Identify which cell holds the provided text, then report its (x, y) central coordinate. 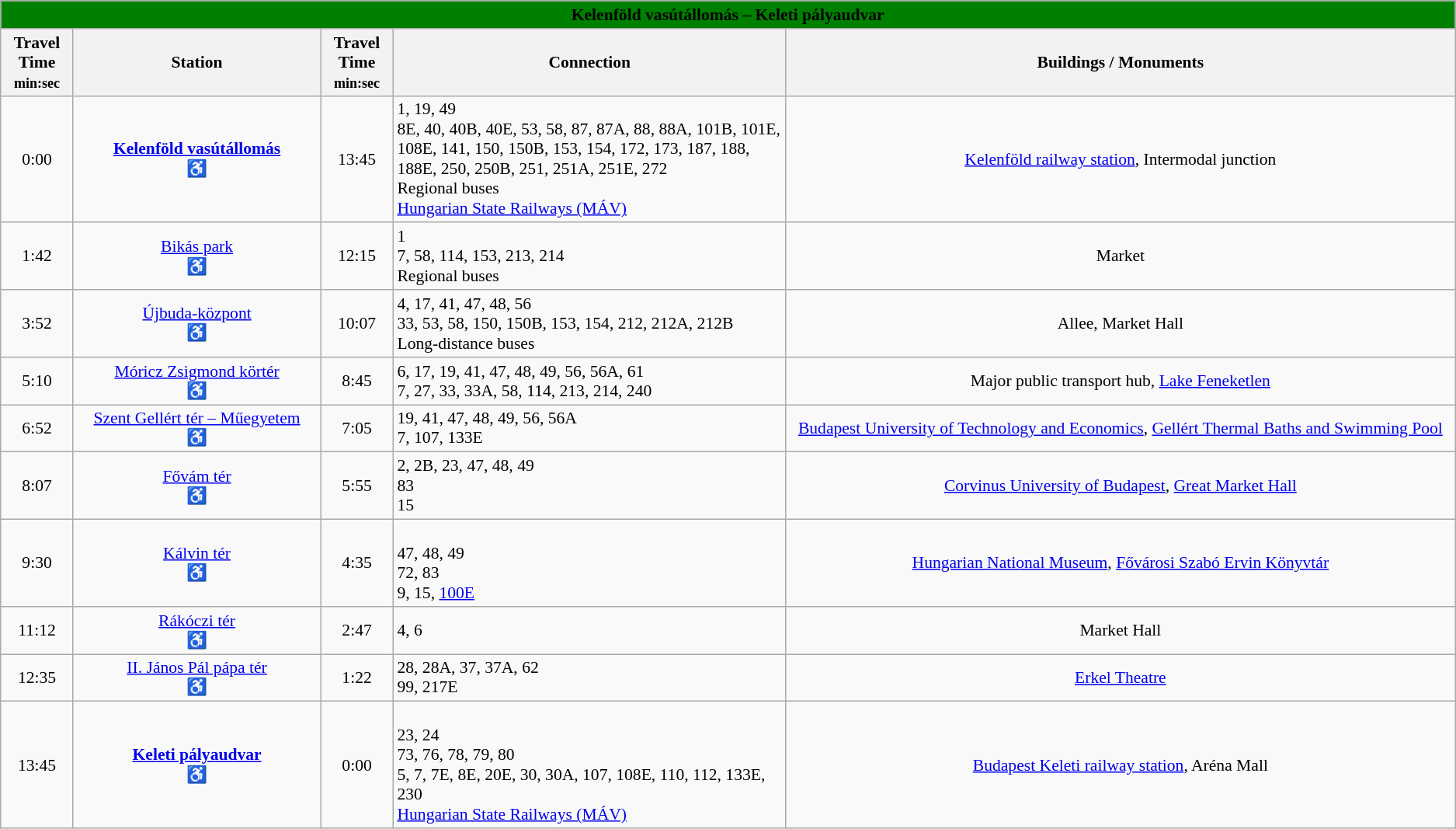
23, 24 73, 76, 78, 79, 80 5, 7, 7E, 8E, 20E, 30, 30A, 107, 108E, 110, 112, 133E, 230 Hungarian State Railways (MÁV) (589, 765)
19, 41, 47, 48, 49, 56, 56A 7, 107, 133E (589, 429)
Bikás park ♿ (196, 256)
5:55 (357, 486)
4:35 (357, 563)
Hungarian National Museum, Fővárosi Szabó Ervin Könyvtár (1121, 563)
8:45 (357, 381)
Rákóczi tér ♿ (196, 631)
Móricz Zsigmond körtér ♿ (196, 381)
Buildings / Monuments (1121, 62)
Allee, Market Hall (1121, 323)
Major public transport hub, Lake Feneketlen (1121, 381)
Market (1121, 256)
1 7, 58, 114, 153, 213, 214 Regional buses (589, 256)
Szent Gellért tér – Műegyetem ♿ (196, 429)
4, 6 (589, 631)
4, 17, 41, 47, 48, 56 33, 53, 58, 150, 150B, 153, 154, 212, 212A, 212B Long-distance buses (589, 323)
Erkel Theatre (1121, 677)
12:15 (357, 256)
7:05 (357, 429)
Kelenföld railway station, Intermodal junction (1121, 158)
2, 2B, 23, 47, 48, 49 83 15 (589, 486)
Keleti pályaudvar ♿ (196, 765)
10:07 (357, 323)
Újbuda-központ ♿ (196, 323)
II. János Pál pápa tér ♿ (196, 677)
Connection (589, 62)
Budapest University of Technology and Economics, Gellért Thermal Baths and Swimming Pool (1121, 429)
8:07 (37, 486)
3:52 (37, 323)
Corvinus University of Budapest, Great Market Hall (1121, 486)
Kálvin tér ♿ (196, 563)
2:47 (357, 631)
Budapest Keleti railway station, Aréna Mall (1121, 765)
12:35 (37, 677)
Kelenföld vasútállomás – Keleti pályaudvar (728, 15)
Fővám tér ♿ (196, 486)
28, 28A, 37, 37A, 62 99, 217E (589, 677)
47, 48, 49 72, 83 9, 15, 100E (589, 563)
5:10 (37, 381)
6, 17, 19, 41, 47, 48, 49, 56, 56A, 61 7, 27, 33, 33A, 58, 114, 213, 214, 240 (589, 381)
6:52 (37, 429)
Market Hall (1121, 631)
Kelenföld vasútállomás ♿ (196, 158)
11:12 (37, 631)
Station (196, 62)
1:22 (357, 677)
9:30 (37, 563)
1:42 (37, 256)
